Capture the cell that displays the provided text and extract its (X, Y) central coordinate. 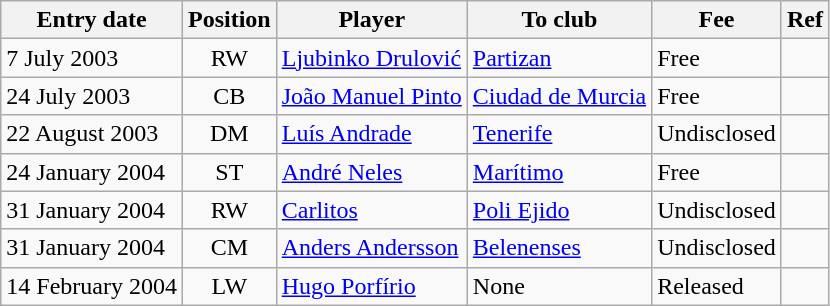
Released (717, 286)
22 August 2003 (92, 134)
Poli Ejido (559, 210)
Player (372, 20)
DM (229, 134)
CM (229, 248)
Ciudad de Murcia (559, 96)
Entry date (92, 20)
7 July 2003 (92, 58)
Tenerife (559, 134)
Carlitos (372, 210)
24 January 2004 (92, 172)
CB (229, 96)
João Manuel Pinto (372, 96)
Position (229, 20)
ST (229, 172)
Ref (804, 20)
To club (559, 20)
Belenenses (559, 248)
Ljubinko Drulović (372, 58)
André Neles (372, 172)
24 July 2003 (92, 96)
14 February 2004 (92, 286)
Marítimo (559, 172)
Fee (717, 20)
Hugo Porfírio (372, 286)
Partizan (559, 58)
LW (229, 286)
Luís Andrade (372, 134)
None (559, 286)
Anders Andersson (372, 248)
